For the text-containing cell, return its midpoint in (X, Y) coordinate format. 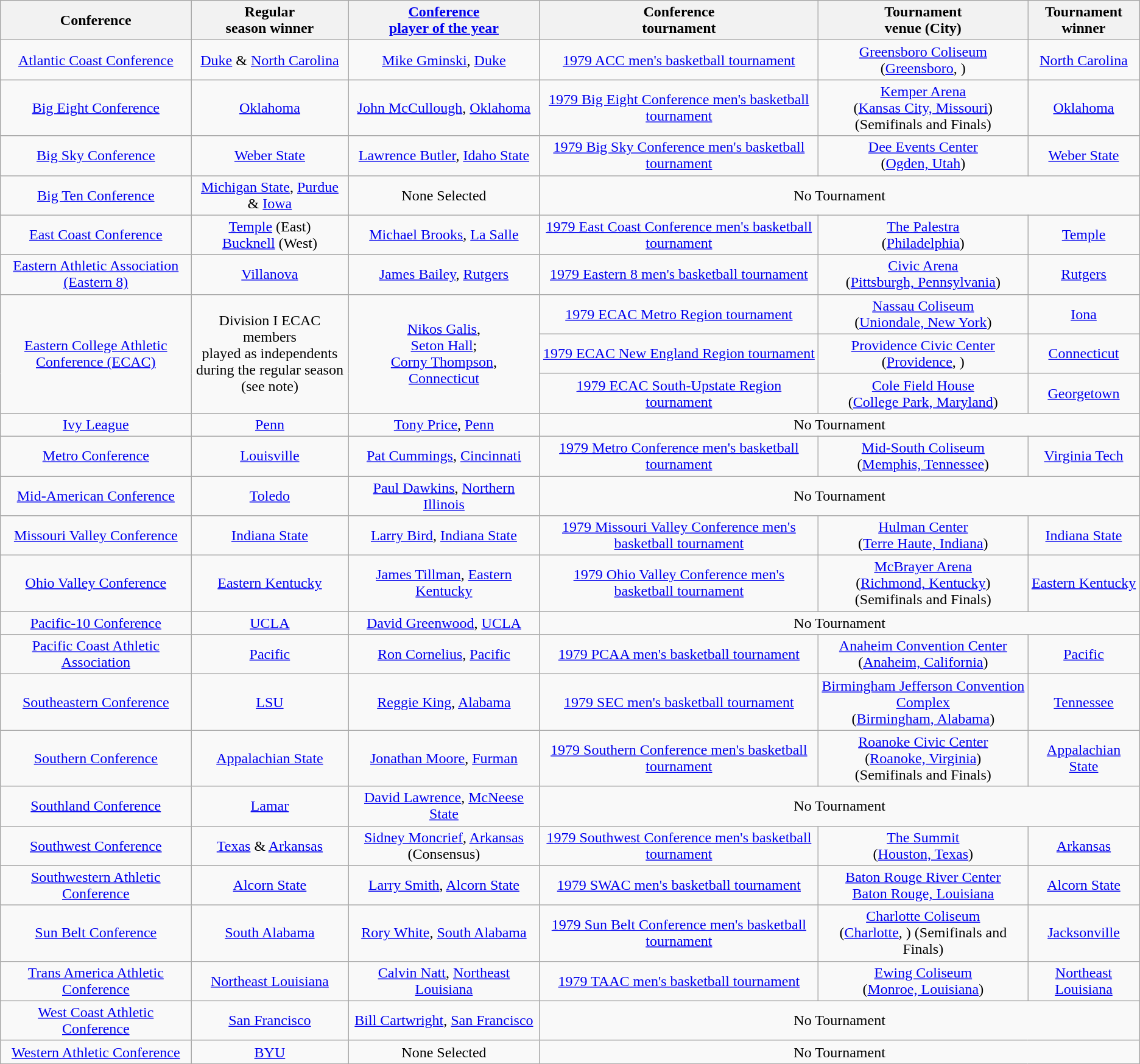
Larry Smith, Alcorn State (444, 886)
Temple (1084, 235)
Georgetown (1084, 393)
David Lawrence, McNeese State (444, 806)
San Francisco (270, 1021)
Southeastern Conference (96, 702)
Trans America Athletic Conference (96, 981)
Anaheim Convention Center(Anaheim, California) (923, 654)
East Coast Conference (96, 235)
Mike Gminski, Duke (444, 60)
Reggie King, Alabama (444, 702)
Eastern College AthleticConference (ECAC) (96, 353)
Ron Cornelius, Pacific (444, 654)
Mid-South Coliseum(Memphis, Tennessee) (923, 456)
Conference player of the year (444, 21)
Villanova (270, 274)
1979 PCAA men's basketball tournament (679, 654)
1979 Metro Conference men's basketball tournament (679, 456)
1979 Eastern 8 men's basketball tournament (679, 274)
Division I ECAC membersplayed as independentsduring the regular season(see note) (270, 353)
Providence Civic Center(Providence, ) (923, 353)
South Alabama (270, 933)
Atlantic Coast Conference (96, 60)
Tournament venue (City) (923, 21)
Temple (East) Bucknell (West) (270, 235)
Dee Events Center(Ogden, Utah) (923, 156)
Southwestern Athletic Conference (96, 886)
Tony Price, Penn (444, 425)
Paul Dawkins, Northern Illinois (444, 496)
Southland Conference (96, 806)
1979 TAAC men's basketball tournament (679, 981)
1979 Southwest Conference men's basketball tournament (679, 845)
1979 Big Eight Conference men's basketball tournament (679, 108)
Mid-American Conference (96, 496)
James Tillman, Eastern Kentucky (444, 583)
Big Sky Conference (96, 156)
1979 Big Sky Conference men's basketball tournament (679, 156)
BYU (270, 1052)
Roanoke Civic Center(Roanoke, Virginia)(Semifinals and Finals) (923, 758)
Pacific-10 Conference (96, 623)
Nassau Coliseum(Uniondale, New York) (923, 314)
Ivy League (96, 425)
1979 Ohio Valley Conference men's basketball tournament (679, 583)
Jacksonville (1084, 933)
Birmingham Jefferson Convention Complex(Birmingham, Alabama) (923, 702)
Michael Brooks, La Salle (444, 235)
Tennessee (1084, 702)
Pat Cummings, Cincinnati (444, 456)
Sun Belt Conference (96, 933)
Big Eight Conference (96, 108)
1979 ACC men's basketball tournament (679, 60)
1979 Missouri Valley Conference men's basketball tournament (679, 536)
Baton Rouge River CenterBaton Rouge, Louisiana (923, 886)
Rory White, South Alabama (444, 933)
Conference (96, 21)
LSU (270, 702)
Missouri Valley Conference (96, 536)
Southwest Conference (96, 845)
Cole Field House(College Park, Maryland) (923, 393)
Bill Cartwright, San Francisco (444, 1021)
Eastern Athletic Association (Eastern 8) (96, 274)
Pacific Coast Athletic Association (96, 654)
Charlotte Coliseum(Charlotte, ) (Semifinals and Finals) (923, 933)
John McCullough, Oklahoma (444, 108)
Sidney Moncrief, Arkansas (Consensus) (444, 845)
Greensboro Coliseum(Greensboro, ) (923, 60)
North Carolina (1084, 60)
Ewing Coliseum(Monroe, Louisiana) (923, 981)
Rutgers (1084, 274)
Hulman Center(Terre Haute, Indiana) (923, 536)
Louisville (270, 456)
Duke & North Carolina (270, 60)
1979 SEC men's basketball tournament (679, 702)
1979 Sun Belt Conference men's basketball tournament (679, 933)
Lamar (270, 806)
Ohio Valley Conference (96, 583)
1979 Southern Conference men's basketball tournament (679, 758)
Connecticut (1084, 353)
David Greenwood, UCLA (444, 623)
Southern Conference (96, 758)
Kemper Arena(Kansas City, Missouri)(Semifinals and Finals) (923, 108)
Big Ten Conference (96, 195)
The Summit(Houston, Texas) (923, 845)
Toledo (270, 496)
Virginia Tech (1084, 456)
1979 ECAC South-Upstate Region tournament (679, 393)
Jonathan Moore, Furman (444, 758)
UCLA (270, 623)
Tournament winner (1084, 21)
1979 East Coast Conference men's basketball tournament (679, 235)
Conference tournament (679, 21)
Lawrence Butler, Idaho State (444, 156)
Iona (1084, 314)
Metro Conference (96, 456)
Larry Bird, Indiana State (444, 536)
Western Athletic Conference (96, 1052)
West Coast Athletic Conference (96, 1021)
1979 SWAC men's basketball tournament (679, 886)
Arkansas (1084, 845)
Penn (270, 425)
The Palestra(Philadelphia) (923, 235)
Civic Arena (Pittsburgh, Pennsylvania) (923, 274)
Regular season winner (270, 21)
1979 ECAC New England Region tournament (679, 353)
Texas & Arkansas (270, 845)
Calvin Natt, Northeast Louisiana (444, 981)
Nikos Galis,Seton Hall;Corny Thompson,Connecticut (444, 353)
Michigan State, Purdue & Iowa (270, 195)
McBrayer Arena(Richmond, Kentucky)(Semifinals and Finals) (923, 583)
1979 ECAC Metro Region tournament (679, 314)
James Bailey, Rutgers (444, 274)
